Extract the [X, Y] coordinate from the center of the cell holding the provided text.  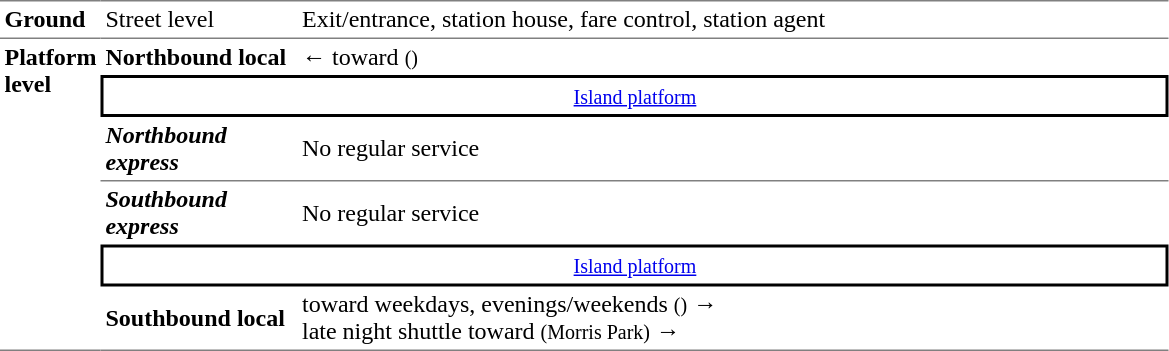
Exit/entrance, station house, fare control, station agent [733, 19]
Street level [199, 19]
Northbound express [199, 149]
Ground [50, 19]
Northbound local [199, 57]
← toward () [733, 57]
toward weekdays, evenings/weekends () → late night shuttle toward (Morris Park) → [733, 318]
Southbound local [199, 318]
Southbound express [199, 214]
